Extract the [x, y] coordinate from the center of the cell holding the provided text.  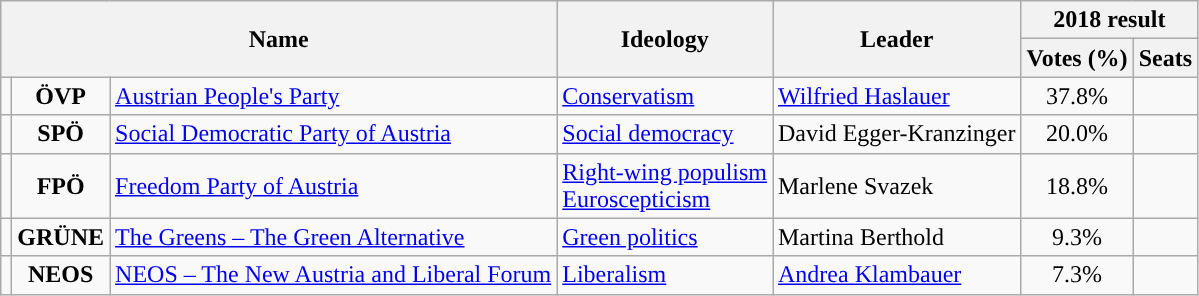
18.8% [1077, 186]
The Greens – The Green Alternative [334, 237]
37.8% [1077, 96]
NEOS [61, 275]
20.0% [1077, 134]
2018 result [1110, 20]
Freedom Party of Austria [334, 186]
FPÖ [61, 186]
Andrea Klambauer [896, 275]
Liberalism [665, 275]
GRÜNE [61, 237]
9.3% [1077, 237]
Seats [1165, 58]
Austrian People's Party [334, 96]
Right-wing populismEuroscepticism [665, 186]
Social democracy [665, 134]
Wilfried Haslauer [896, 96]
ÖVP [61, 96]
Conservatism [665, 96]
Social Democratic Party of Austria [334, 134]
David Egger-Kranzinger [896, 134]
Leader [896, 39]
Marlene Svazek [896, 186]
SPÖ [61, 134]
7.3% [1077, 275]
Green politics [665, 237]
Ideology [665, 39]
Martina Berthold [896, 237]
Votes (%) [1077, 58]
Name [279, 39]
NEOS – The New Austria and Liberal Forum [334, 275]
